Search for the cell housing the specified text and yield its (x, y) center coordinate. 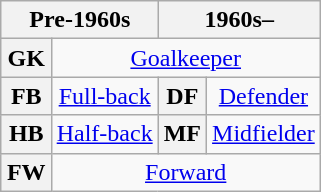
Goalkeeper (186, 58)
Full-back (104, 96)
FW (26, 172)
Defender (264, 96)
Forward (186, 172)
HB (26, 134)
MF (182, 134)
Half-back (104, 134)
Midfielder (264, 134)
DF (182, 96)
GK (26, 58)
FB (26, 96)
1960s– (239, 20)
Pre-1960s (80, 20)
